Capture the cell that displays the provided text and extract its (X, Y) central coordinate. 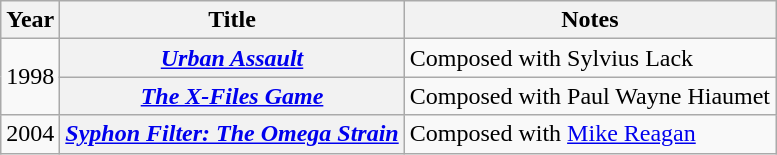
Title (232, 20)
Year (30, 20)
Composed with Sylvius Lack (590, 58)
Notes (590, 20)
1998 (30, 77)
Urban Assault (232, 58)
Composed with Mike Reagan (590, 134)
Syphon Filter: The Omega Strain (232, 134)
The X-Files Game (232, 96)
Composed with Paul Wayne Hiaumet (590, 96)
2004 (30, 134)
